Find where the given text appears and provide that cell's center as (x, y) coordinate. 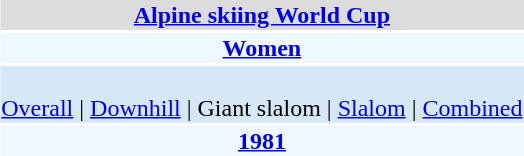
1981 (262, 141)
Overall | Downhill | Giant slalom | Slalom | Combined (262, 94)
Alpine skiing World Cup (262, 15)
Women (262, 48)
